Return (X, Y) of the center of cell containing provided text 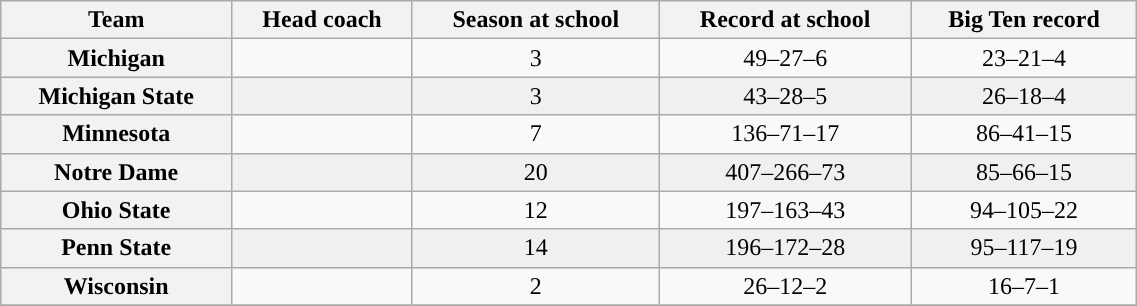
26–18–4 (1024, 96)
Season at school (536, 20)
197–163–43 (785, 210)
Ohio State (116, 210)
49–27–6 (785, 58)
Record at school (785, 20)
7 (536, 134)
Head coach (322, 20)
12 (536, 210)
Minnesota (116, 134)
Michigan (116, 58)
94–105–22 (1024, 210)
43–28–5 (785, 96)
Wisconsin (116, 286)
16–7–1 (1024, 286)
196–172–28 (785, 248)
136–71–17 (785, 134)
23–21–4 (1024, 58)
85–66–15 (1024, 172)
20 (536, 172)
Team (116, 20)
Michigan State (116, 96)
2 (536, 286)
14 (536, 248)
407–266–73 (785, 172)
26–12–2 (785, 286)
95–117–19 (1024, 248)
86–41–15 (1024, 134)
Penn State (116, 248)
Big Ten record (1024, 20)
Notre Dame (116, 172)
